Return [X, Y] of the center of cell containing provided text 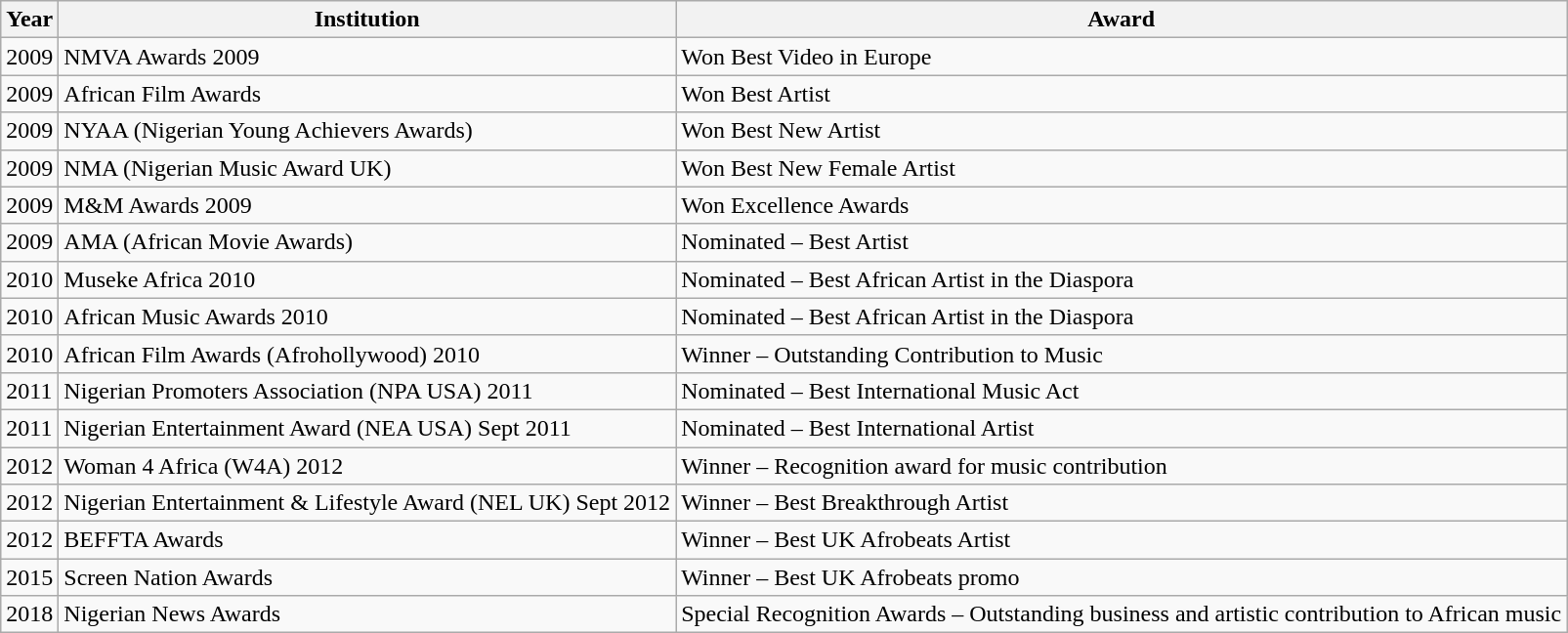
African Film Awards [367, 94]
Screen Nation Awards [367, 577]
Nominated – Best Artist [1122, 242]
Nigerian Entertainment Award (NEA USA) Sept 2011 [367, 428]
Nominated – Best International Artist [1122, 428]
Award [1122, 20]
Woman 4 Africa (W4A) 2012 [367, 466]
Winner – Outstanding Contribution to Music [1122, 354]
2015 [29, 577]
Won Best Video in Europe [1122, 57]
NMVA Awards 2009 [367, 57]
Winner – Recognition award for music contribution [1122, 466]
Institution [367, 20]
Winner – Best Breakthrough Artist [1122, 503]
Won Best New Artist [1122, 131]
Museke Africa 2010 [367, 279]
Won Best New Female Artist [1122, 168]
NYAA (Nigerian Young Achievers Awards) [367, 131]
Winner – Best UK Afrobeats promo [1122, 577]
Nominated – Best International Music Act [1122, 391]
African Music Awards 2010 [367, 316]
Winner – Best UK Afrobeats Artist [1122, 540]
Nigerian Entertainment & Lifestyle Award (NEL UK) Sept 2012 [367, 503]
Nigerian Promoters Association (NPA USA) 2011 [367, 391]
African Film Awards (Afrohollywood) 2010 [367, 354]
Nigerian News Awards [367, 614]
2018 [29, 614]
Year [29, 20]
M&M Awards 2009 [367, 205]
Won Best Artist [1122, 94]
BEFFTA Awards [367, 540]
Won Excellence Awards [1122, 205]
AMA (African Movie Awards) [367, 242]
Special Recognition Awards – Outstanding business and artistic contribution to African music [1122, 614]
NMA (Nigerian Music Award UK) [367, 168]
